Scan for the cell matching the given text and deliver its (X, Y) coordinate at center. 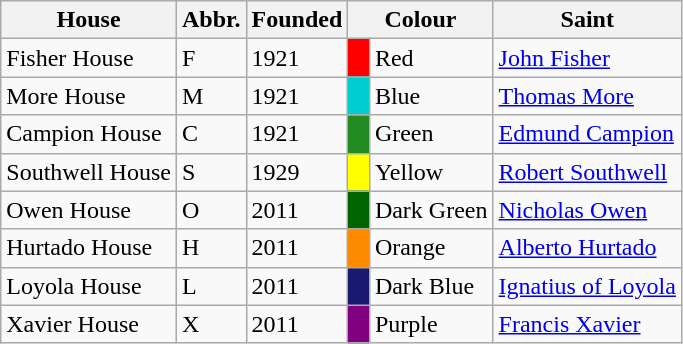
Xavier House (89, 324)
Dark Blue (431, 286)
Purple (431, 324)
Campion House (89, 134)
Orange (431, 248)
1929 (297, 172)
John Fisher (587, 58)
Thomas More (587, 96)
Founded (297, 20)
H (211, 248)
More House (89, 96)
Colour (420, 20)
Green (431, 134)
Fisher House (89, 58)
Red (431, 58)
F (211, 58)
S (211, 172)
L (211, 286)
Dark Green (431, 210)
O (211, 210)
C (211, 134)
Saint (587, 20)
Edmund Campion (587, 134)
Yellow (431, 172)
Alberto Hurtado (587, 248)
Blue (431, 96)
Owen House (89, 210)
Francis Xavier (587, 324)
Hurtado House (89, 248)
Loyola House (89, 286)
X (211, 324)
Ignatius of Loyola (587, 286)
Robert Southwell (587, 172)
Nicholas Owen (587, 210)
House (89, 20)
M (211, 96)
Abbr. (211, 20)
Southwell House (89, 172)
